Scan for the cell matching the given text and deliver its [x, y] coordinate at center. 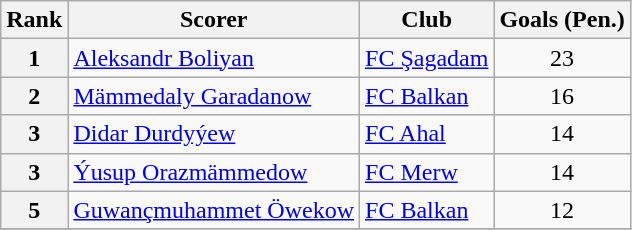
FC Merw [427, 172]
Scorer [214, 20]
Club [427, 20]
2 [34, 96]
23 [562, 58]
5 [34, 210]
Mämmedaly Garadanow [214, 96]
12 [562, 210]
FC Şagadam [427, 58]
Didar Durdyýew [214, 134]
FC Ahal [427, 134]
Rank [34, 20]
Ýusup Orazmämmedow [214, 172]
1 [34, 58]
Aleksandr Boliyan [214, 58]
16 [562, 96]
Goals (Pen.) [562, 20]
Guwançmuhammet Öwekow [214, 210]
